Find where the given text appears and provide that cell's center as [X, Y] coordinate. 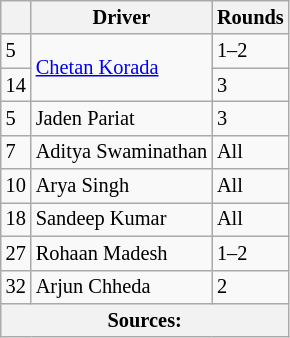
Arjun Chheda [122, 287]
Arya Singh [122, 186]
Rohaan Madesh [122, 253]
10 [16, 186]
14 [16, 85]
Chetan Korada [122, 68]
Aditya Swaminathan [122, 152]
18 [16, 219]
Rounds [250, 17]
Sources: [145, 320]
Jaden Pariat [122, 118]
2 [250, 287]
7 [16, 152]
Driver [122, 17]
27 [16, 253]
32 [16, 287]
Sandeep Kumar [122, 219]
